Detect which cell encompasses the target text, then output its [X, Y] center coordinate. 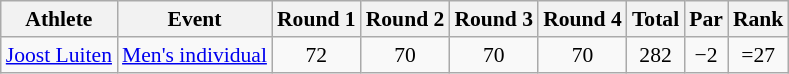
=27 [758, 55]
Rank [758, 19]
Round 2 [406, 19]
282 [656, 55]
Round 3 [494, 19]
Men's individual [194, 55]
Round 1 [316, 19]
−2 [706, 55]
72 [316, 55]
Athlete [59, 19]
Round 4 [582, 19]
Total [656, 19]
Event [194, 19]
Joost Luiten [59, 55]
Par [706, 19]
